Capture the cell that displays the provided text and extract its (X, Y) central coordinate. 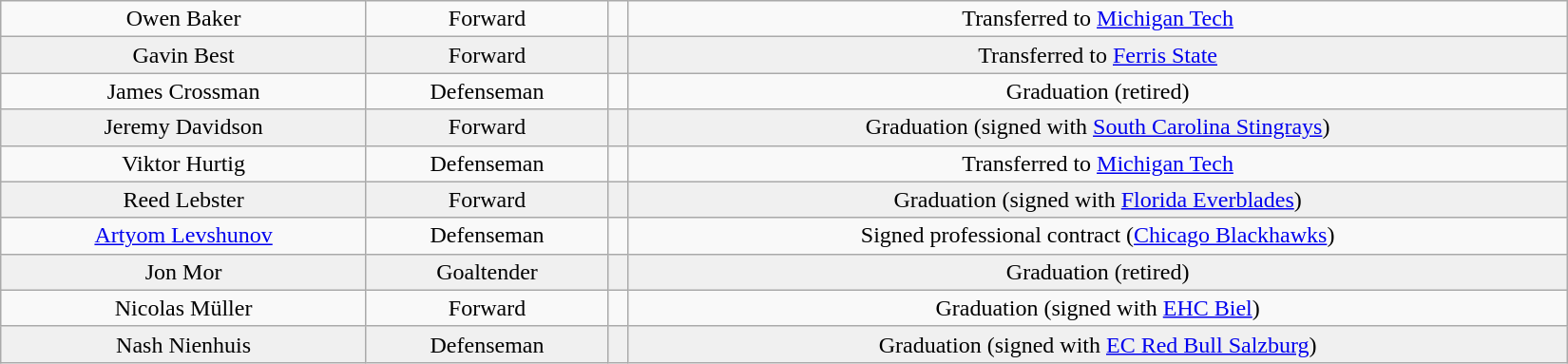
Graduation (signed with South Carolina Stingrays) (1098, 127)
Graduation (signed with EC Red Bull Salzburg) (1098, 344)
Nash Nienhuis (184, 344)
Artyom Levshunov (184, 236)
Gavin Best (184, 55)
Graduation (signed with EHC Biel) (1098, 308)
Reed Lebster (184, 200)
Transferred to Ferris State (1098, 55)
Owen Baker (184, 19)
James Crossman (184, 91)
Viktor Hurtig (184, 163)
Jeremy Davidson (184, 127)
Graduation (signed with Florida Everblades) (1098, 200)
Jon Mor (184, 272)
Goaltender (487, 272)
Signed professional contract (Chicago Blackhawks) (1098, 236)
Nicolas Müller (184, 308)
